Extract the (x, y) coordinate from the center of the cell holding the provided text.  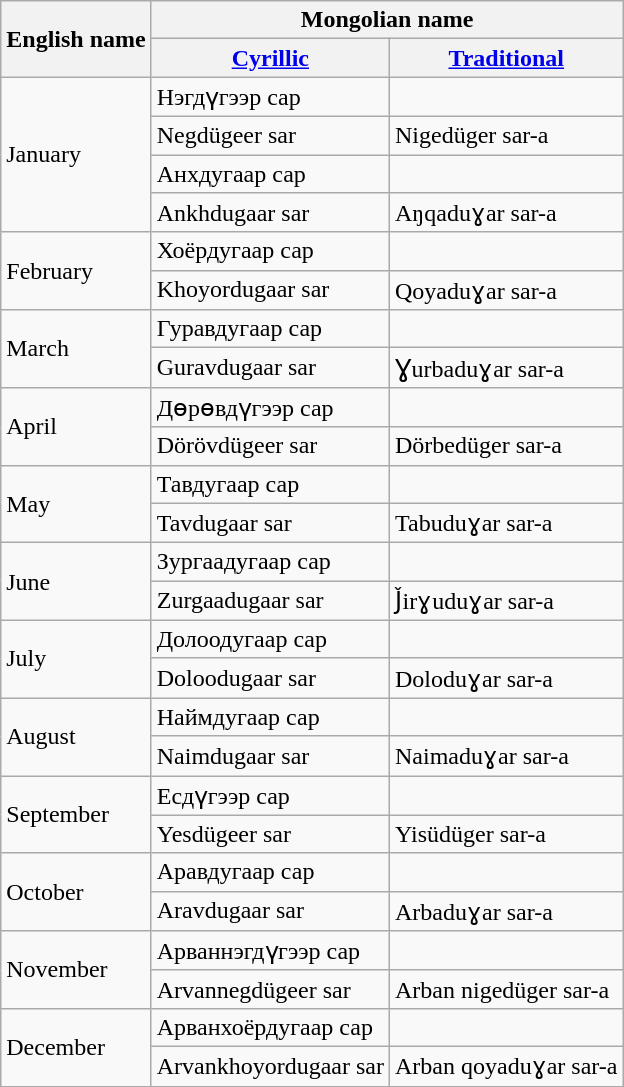
Naimaduɣar sar-a (506, 756)
Mongolian name (387, 20)
April (76, 426)
March (76, 349)
Arban nigedüger sar-a (506, 989)
Ɣurbaduɣar sar-a (506, 368)
Нэгдүгээр сар (270, 97)
Наймдугаар сар (270, 717)
Arvannegdügeer sar (270, 989)
Тавдугаар сар (270, 484)
February (76, 271)
January (76, 154)
Doloodugaar sar (270, 678)
July (76, 659)
Yisüdüger sar-a (506, 834)
Qoyaduɣar sar-a (506, 290)
Khoyordugaar sar (270, 290)
Nigedüger sar-a (506, 135)
Дөрөвдүгээр сар (270, 407)
Arvankhoyordugaar sar (270, 1066)
December (76, 1047)
English name (76, 39)
Есдүгээр сар (270, 796)
Aravdugaar sar (270, 911)
Гуравдугаар сар (270, 329)
Dörbedüger sar-a (506, 446)
Аравдугаар сар (270, 872)
Ankhdugaar sar (270, 213)
Arban qoyaduɣar sar-a (506, 1066)
Dörövdügeer sar (270, 446)
August (76, 737)
June (76, 582)
Guravdugaar sar (270, 368)
Cyrillic (270, 58)
Zurgaadugaar sar (270, 601)
Анхдугаар сар (270, 173)
September (76, 815)
Yesdügeer sar (270, 834)
November (76, 970)
Doloduɣar sar-a (506, 678)
Naimdugaar sar (270, 756)
Tavdugaar sar (270, 523)
Arbaduɣar sar-a (506, 911)
May (76, 504)
Долоодугаар сар (270, 639)
J̌irɣuduɣar sar-a (506, 601)
Negdügeer sar (270, 135)
Зургаадугаар сар (270, 562)
Aŋqaduɣar sar-a (506, 213)
Арванхоёрдугаар сар (270, 1027)
Traditional (506, 58)
October (76, 892)
Арваннэгдүгээр сар (270, 951)
Хоёрдугаар сар (270, 251)
Tabuduɣar sar-a (506, 523)
